Provide the [X, Y] coordinate of the cell's center where the given text is located.  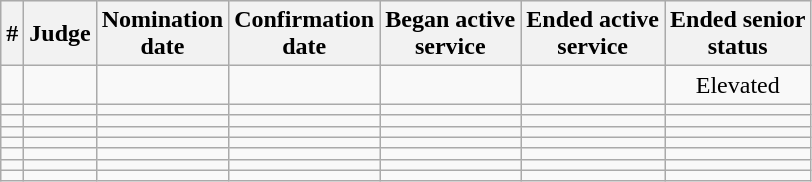
Began activeservice [450, 34]
Nominationdate [162, 34]
Ended activeservice [593, 34]
Confirmationdate [304, 34]
Judge [60, 34]
Ended seniorstatus [737, 34]
Elevated [737, 85]
# [12, 34]
